Detect which cell encompasses the target text, then output its (X, Y) center coordinate. 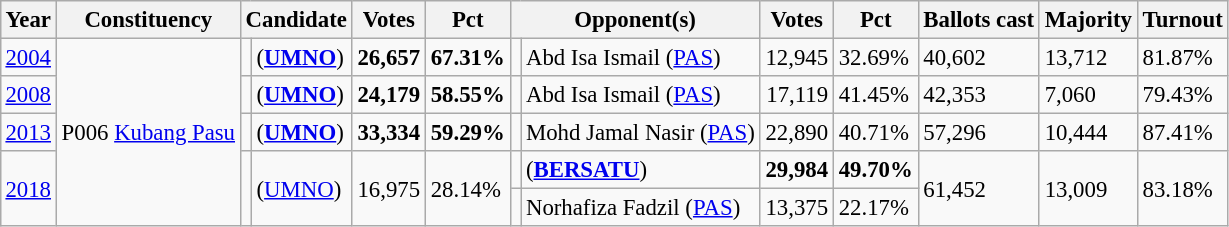
28.14% (468, 188)
Turnout (1182, 20)
26,657 (388, 57)
12,945 (796, 57)
24,179 (388, 95)
32.69% (876, 57)
79.43% (1182, 95)
Mohd Jamal Nasir (PAS) (640, 133)
49.70% (876, 170)
Opponent(s) (635, 20)
22.17% (876, 208)
13,375 (796, 208)
(BERSATU) (640, 170)
P006 Kubang Pasu (148, 132)
83.18% (1182, 188)
13,009 (1088, 188)
Norhafiza Fadzil (PAS) (640, 208)
41.45% (876, 95)
16,975 (388, 188)
87.41% (1182, 133)
2008 (28, 95)
Majority (1088, 20)
40,602 (978, 57)
59.29% (468, 133)
22,890 (796, 133)
2018 (28, 188)
13,712 (1088, 57)
40.71% (876, 133)
Constituency (148, 20)
2013 (28, 133)
10,444 (1088, 133)
Year (28, 20)
81.87% (1182, 57)
2004 (28, 57)
42,353 (978, 95)
7,060 (1088, 95)
Candidate (296, 20)
17,119 (796, 95)
58.55% (468, 95)
Ballots cast (978, 20)
33,334 (388, 133)
61,452 (978, 188)
57,296 (978, 133)
67.31% (468, 57)
29,984 (796, 170)
